Pinpoint the cell where the given text exists, returning its [x, y] midpoint coordinate. 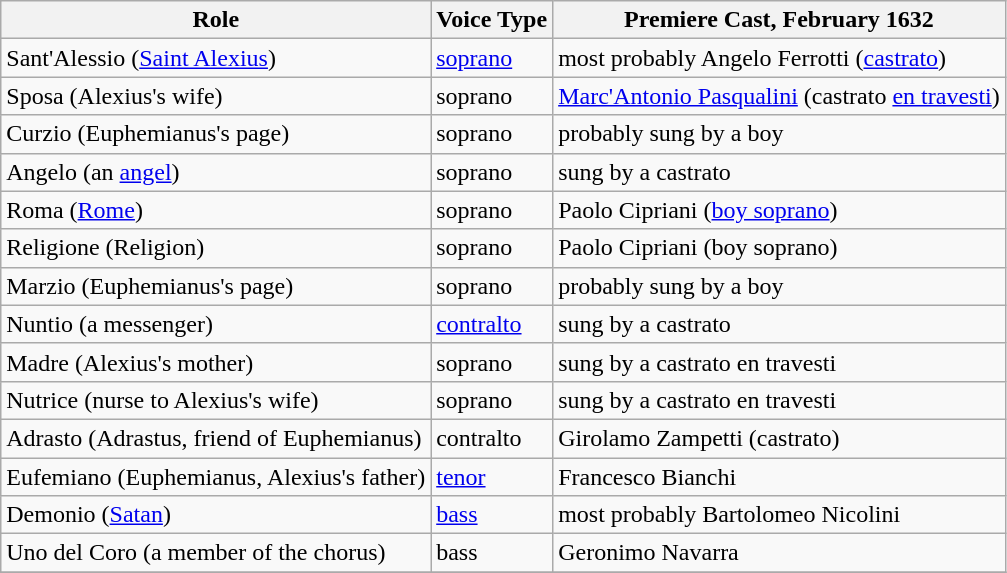
Religione (Religion) [216, 248]
Voice Type [492, 20]
Girolamo Zampetti (castrato) [780, 438]
Sposa (Alexius's wife) [216, 96]
Eufemiano (Euphemianus, Alexius's father) [216, 477]
Nuntio (a messenger) [216, 324]
Francesco Bianchi [780, 477]
Sant'Alessio (Saint Alexius) [216, 58]
Role [216, 20]
Roma (Rome) [216, 210]
Marc'Antonio Pasqualini (castrato en travesti) [780, 96]
most probably Angelo Ferrotti (castrato) [780, 58]
Demonio (Satan) [216, 515]
tenor [492, 477]
most probably Bartolomeo Nicolini [780, 515]
Geronimo Navarra [780, 553]
Nutrice (nurse to Alexius's wife) [216, 400]
Angelo (an angel) [216, 172]
Madre (Alexius's mother) [216, 362]
Adrasto (Adrastus, friend of Euphemianus) [216, 438]
Premiere Cast, February 1632 [780, 20]
Curzio (Euphemianus's page) [216, 134]
Marzio (Euphemianus's page) [216, 286]
Uno del Coro (a member of the chorus) [216, 553]
